Return the [x, y] coordinate for the center point of the cell that contains the specified text.  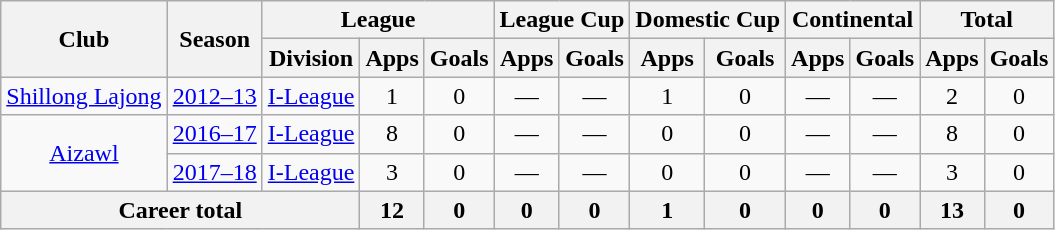
Club [84, 39]
League Cup [562, 20]
2012–13 [214, 96]
Total [987, 20]
Aizawl [84, 153]
2017–18 [214, 172]
2 [952, 96]
Continental [853, 20]
Career total [180, 210]
Shillong Lajong [84, 96]
League [378, 20]
Division [311, 58]
13 [952, 210]
12 [392, 210]
Season [214, 39]
2016–17 [214, 134]
Domestic Cup [708, 20]
